Identify which cell holds the provided text, then report its [X, Y] central coordinate. 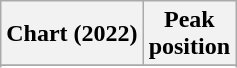
Chart (2022) [72, 34]
Peak position [189, 34]
